Return the (x, y) coordinate for the center point of the cell that contains the specified text.  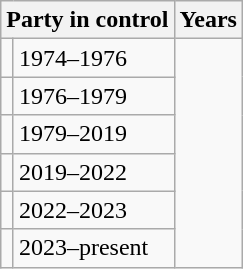
1974–1976 (94, 58)
2023–present (94, 248)
1976–1979 (94, 96)
Years (208, 20)
1979–2019 (94, 134)
Party in control (88, 20)
2019–2022 (94, 172)
2022–2023 (94, 210)
